Find where the given text appears and provide that cell's center as [x, y] coordinate. 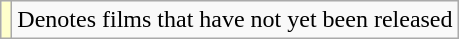
Denotes films that have not yet been released [235, 20]
